Provide the (x, y) coordinate of the cell's center where the given text is located.  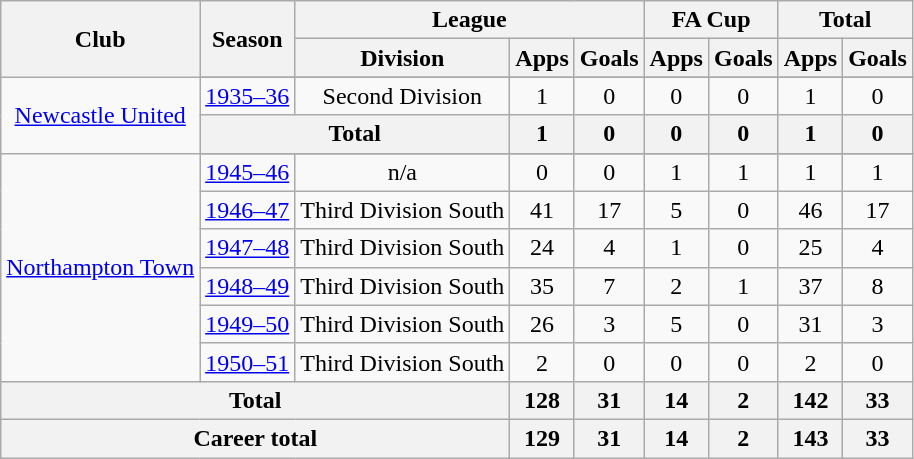
Newcastle United (100, 115)
129 (542, 438)
8 (878, 286)
1948–49 (248, 286)
128 (542, 400)
26 (542, 324)
Career total (256, 438)
FA Cup (711, 20)
n/a (402, 172)
1947–48 (248, 248)
25 (810, 248)
1945–46 (248, 172)
7 (609, 286)
41 (542, 210)
1950–51 (248, 362)
1946–47 (248, 210)
Second Division (402, 96)
35 (542, 286)
Season (248, 39)
Northampton Town (100, 267)
37 (810, 286)
1949–50 (248, 324)
Division (402, 58)
24 (542, 248)
Club (100, 39)
143 (810, 438)
1935–36 (248, 96)
46 (810, 210)
League (470, 20)
142 (810, 400)
